Detect which cell encompasses the target text, then output its (X, Y) center coordinate. 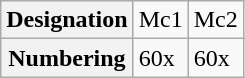
Numbering (67, 58)
Designation (67, 20)
Mc2 (216, 20)
Mc1 (160, 20)
